Provide the (X, Y) coordinate of the cell's center where the given text is located.  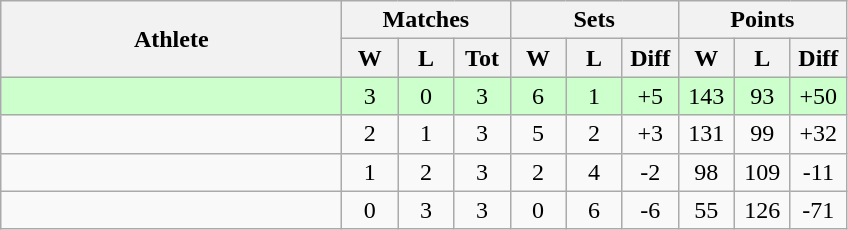
143 (706, 96)
Sets (594, 20)
131 (706, 134)
109 (762, 172)
+50 (818, 96)
126 (762, 210)
-11 (818, 172)
-71 (818, 210)
93 (762, 96)
+32 (818, 134)
55 (706, 210)
99 (762, 134)
-6 (650, 210)
Points (762, 20)
Matches (426, 20)
-2 (650, 172)
5 (538, 134)
+5 (650, 96)
Athlete (172, 39)
98 (706, 172)
4 (594, 172)
Tot (482, 58)
+3 (650, 134)
